Provide the [x, y] coordinate of the cell's center where the given text is located.  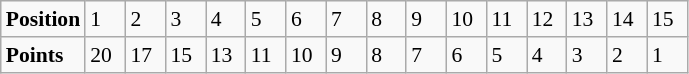
20 [105, 55]
Points [43, 55]
12 [547, 19]
14 [627, 19]
17 [145, 55]
Position [43, 19]
